Output the [X, Y] coordinate of the center of the cell containing the given text.  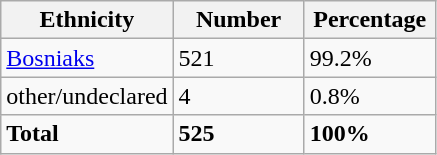
99.2% [370, 58]
521 [238, 58]
100% [370, 134]
4 [238, 96]
Number [238, 20]
other/undeclared [87, 96]
Ethnicity [87, 20]
0.8% [370, 96]
525 [238, 134]
Bosniaks [87, 58]
Percentage [370, 20]
Total [87, 134]
